Return (x, y) of the center of cell containing provided text 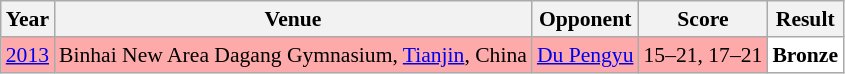
Du Pengyu (586, 55)
Binhai New Area Dagang Gymnasium, Tianjin, China (293, 55)
Venue (293, 19)
15–21, 17–21 (704, 55)
Year (28, 19)
Opponent (586, 19)
Bronze (805, 55)
2013 (28, 55)
Score (704, 19)
Result (805, 19)
